Return [X, Y] of the center of cell containing provided text 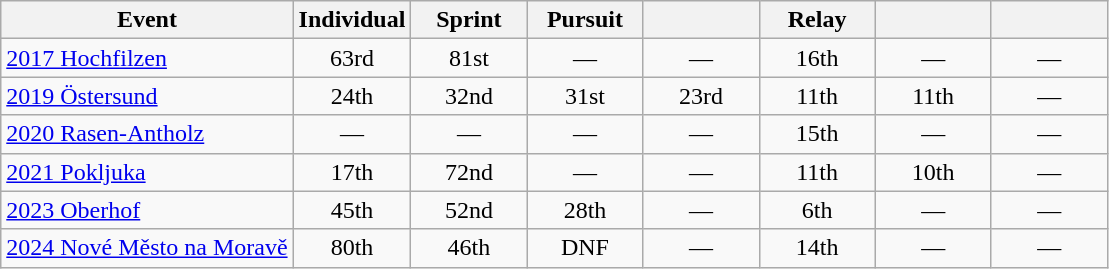
2017 Hochfilzen [147, 58]
28th [585, 210]
Pursuit [585, 20]
6th [817, 210]
DNF [585, 248]
81st [469, 58]
72nd [469, 172]
Event [147, 20]
2020 Rasen-Antholz [147, 134]
15th [817, 134]
32nd [469, 96]
16th [817, 58]
45th [352, 210]
63rd [352, 58]
80th [352, 248]
31st [585, 96]
Relay [817, 20]
2021 Pokljuka [147, 172]
10th [933, 172]
Sprint [469, 20]
24th [352, 96]
2024 Nové Město na Moravě [147, 248]
14th [817, 248]
2023 Oberhof [147, 210]
Individual [352, 20]
23rd [701, 96]
52nd [469, 210]
17th [352, 172]
2019 Östersund [147, 96]
46th [469, 248]
